Provide the (X, Y) coordinate of the cell's center where the given text is located.  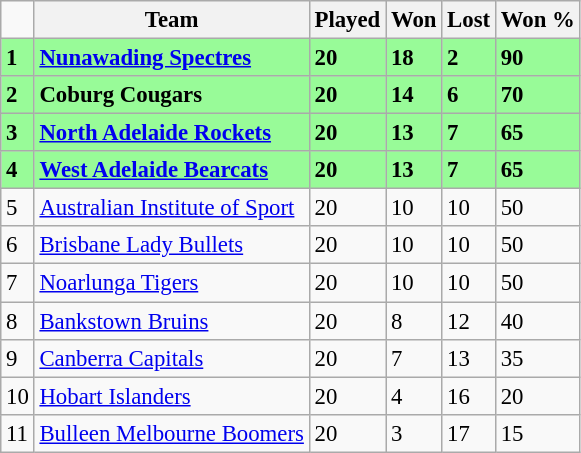
Won % (538, 20)
Hobart Islanders (172, 396)
Canberra Capitals (172, 358)
40 (538, 321)
5 (18, 208)
16 (469, 396)
12 (469, 321)
Bankstown Bruins (172, 321)
Noarlunga Tigers (172, 283)
Played (347, 20)
Bulleen Melbourne Boomers (172, 433)
11 (18, 433)
9 (18, 358)
Nunawading Spectres (172, 58)
Brisbane Lady Bullets (172, 245)
17 (469, 433)
90 (538, 58)
14 (414, 95)
Australian Institute of Sport (172, 208)
Lost (469, 20)
West Adelaide Bearcats (172, 170)
Won (414, 20)
1 (18, 58)
Team (172, 20)
Coburg Cougars (172, 95)
70 (538, 95)
15 (538, 433)
35 (538, 358)
18 (414, 58)
North Adelaide Rockets (172, 133)
